Provide the (X, Y) coordinate of the cell's center where the given text is located.  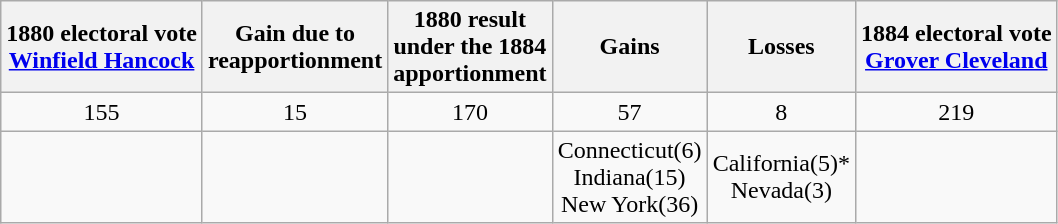
1880 resultunder the 1884apportionment (470, 47)
Gains (630, 47)
Connecticut(6)Indiana(15)New York(36) (630, 177)
1884 electoral voteGrover Cleveland (956, 47)
8 (781, 112)
Losses (781, 47)
57 (630, 112)
1880 electoral voteWinfield Hancock (102, 47)
170 (470, 112)
155 (102, 112)
California(5)*Nevada(3) (781, 177)
219 (956, 112)
Gain due toreapportionment (294, 47)
15 (294, 112)
